Return the [X, Y] coordinate for the center point of the cell that contains the specified text.  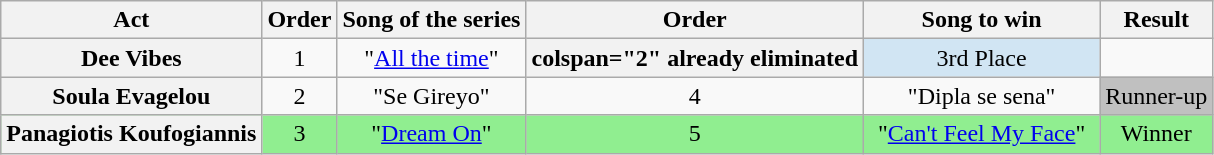
5 [695, 134]
3rd Place [982, 58]
Soula Evagelou [132, 96]
colspan="2" already eliminated [695, 58]
"Dream On" [432, 134]
2 [300, 96]
Result [1156, 20]
Runner-up [1156, 96]
Dee Vibes [132, 58]
"All the time" [432, 58]
4 [695, 96]
"Dipla se sena" [982, 96]
Act [132, 20]
Song of the series [432, 20]
Winner [1156, 134]
"Se Gireyo" [432, 96]
3 [300, 134]
Panagiotis Koufogiannis [132, 134]
"Can't Feel My Face" [982, 134]
Song to win [982, 20]
1 [300, 58]
